Capture the cell that displays the provided text and extract its (X, Y) central coordinate. 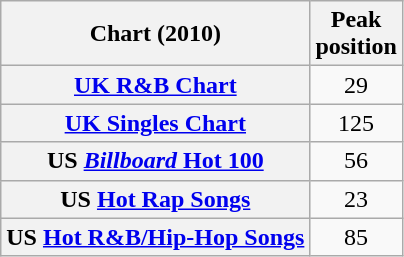
US Hot R&B/Hip-Hop Songs (156, 237)
Chart (2010) (156, 34)
56 (356, 161)
29 (356, 85)
US Hot Rap Songs (156, 199)
125 (356, 123)
85 (356, 237)
UK Singles Chart (156, 123)
US Billboard Hot 100 (156, 161)
UK R&B Chart (156, 85)
Peakposition (356, 34)
23 (356, 199)
